Return the (X, Y) coordinate for the center point of the cell that contains the specified text.  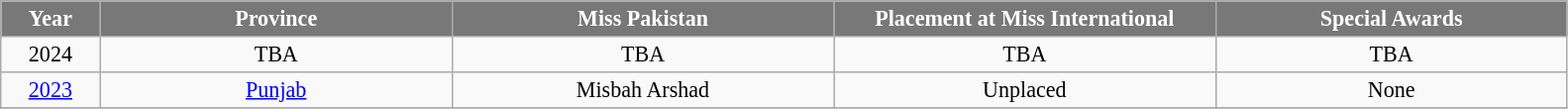
None (1391, 89)
Unplaced (1024, 89)
Province (275, 18)
Year (51, 18)
Special Awards (1391, 18)
Punjab (275, 89)
2024 (51, 54)
Miss Pakistan (642, 18)
2023 (51, 89)
Misbah Arshad (642, 89)
Placement at Miss International (1024, 18)
